From the cell containing the given text, extract its center point as (X, Y) coordinate. 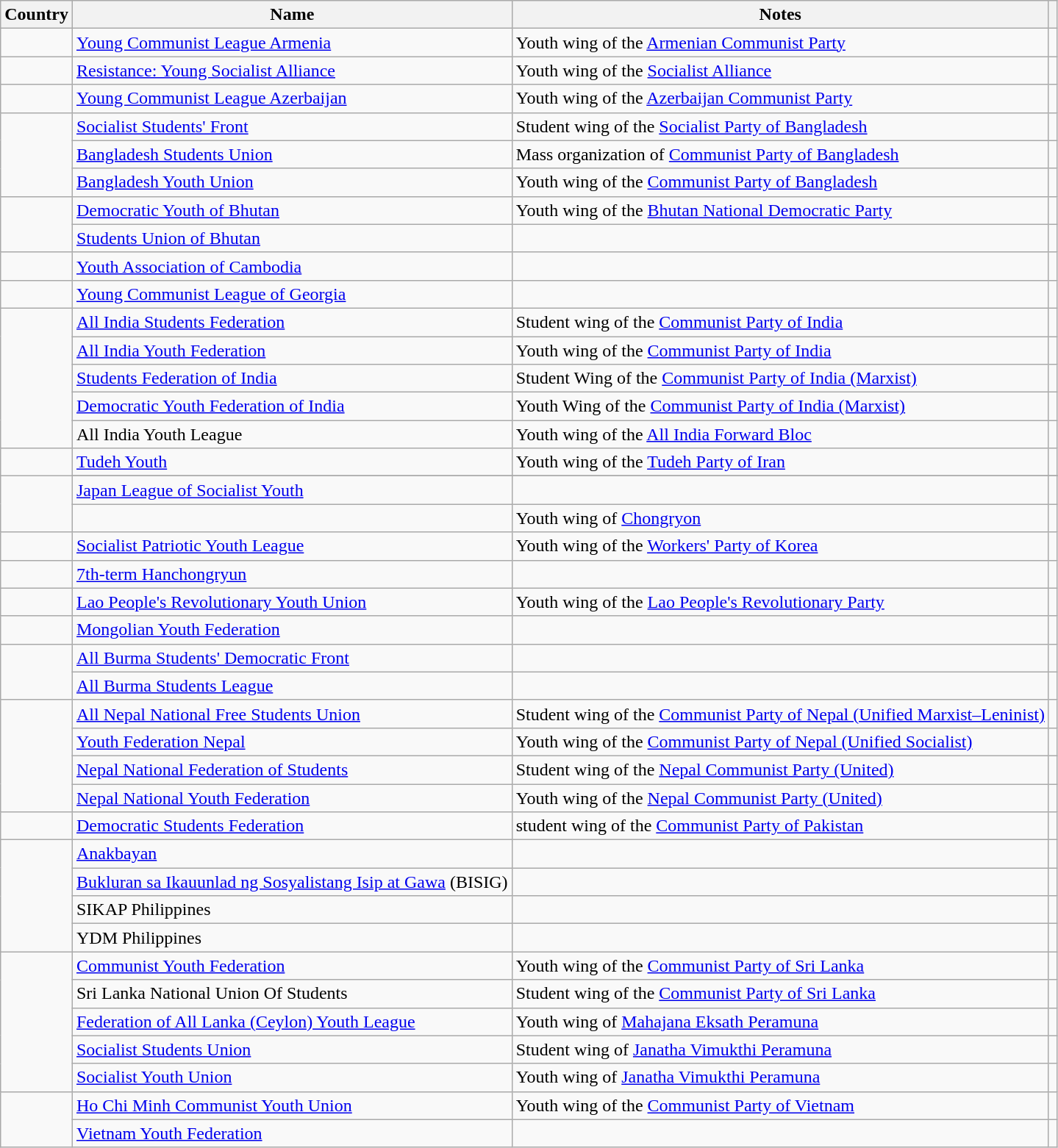
Youth wing of the Workers' Party of Korea (780, 546)
Socialist Students Union (292, 1050)
YDM Philippines (292, 938)
Youth wing of Mahajana Eksath Peramuna (780, 1022)
Democratic Youth Federation of India (292, 406)
Bukluran sa Ikauunlad ng Sosyalistang Isip at Gawa (BISIG) (292, 882)
Young Communist League Armenia (292, 43)
Youth wing of the Lao People's Revolutionary Party (780, 602)
Students Federation of India (292, 379)
Socialist Patriotic Youth League (292, 546)
Mass organization of Communist Party of Bangladesh (780, 154)
Youth wing of the Communist Party of India (780, 351)
Anakbayan (292, 854)
Student Wing of the Communist Party of India (Marxist) (780, 379)
Ho Chi Minh Communist Youth Union (292, 1105)
Youth wing of the Armenian Communist Party (780, 43)
Youth wing of the Communist Party of Bangladesh (780, 182)
Youth wing of the Tudeh Party of Iran (780, 462)
Youth Association of Cambodia (292, 266)
Youth wing of the Communist Party of Sri Lanka (780, 966)
Democratic Youth of Bhutan (292, 210)
student wing of the Communist Party of Pakistan (780, 826)
Socialist Students' Front (292, 126)
Democratic Students Federation (292, 826)
All Nepal National Free Students Union (292, 714)
Youth wing of Chongryon (780, 518)
Tudeh Youth (292, 462)
Youth wing of the Bhutan National Democratic Party (780, 210)
Youth wing of the All India Forward Bloc (780, 434)
Vietnam Youth Federation (292, 1133)
All India Youth League (292, 434)
Student wing of the Communist Party of India (780, 322)
Mongolian Youth Federation (292, 630)
Youth wing of the Socialist Alliance (780, 71)
Federation of All Lanka (Ceylon) Youth League (292, 1022)
All Burma Students' Democratic Front (292, 658)
Notes (780, 15)
Student wing of Janatha Vimukthi Peramuna (780, 1050)
Students Union of Bhutan (292, 238)
Young Communist League of Georgia (292, 294)
Sri Lanka National Union Of Students (292, 994)
Youth wing of the Communist Party of Vietnam (780, 1105)
Lao People's Revolutionary Youth Union (292, 602)
Resistance: Young Socialist Alliance (292, 71)
Communist Youth Federation (292, 966)
Bangladesh Students Union (292, 154)
Country (37, 15)
All Burma Students League (292, 686)
Bangladesh Youth Union (292, 182)
Socialist Youth Union (292, 1077)
Nepal National Federation of Students (292, 769)
SIKAP Philippines (292, 910)
Student wing of the Communist Party of Nepal (Unified Marxist–Leninist) (780, 714)
Youth wing of the Communist Party of Nepal (Unified Socialist) (780, 742)
Japan League of Socialist Youth (292, 490)
Youth wing of the Nepal Communist Party (United) (780, 797)
Youth Wing of the Communist Party of India (Marxist) (780, 406)
All India Students Federation (292, 322)
Youth wing of the Azerbaijan Communist Party (780, 98)
7th-term Hanchongryun (292, 574)
Nepal National Youth Federation (292, 797)
Youth wing of Janatha Vimukthi Peramuna (780, 1077)
Youth Federation Nepal (292, 742)
Name (292, 15)
Young Communist League Azerbaijan (292, 98)
Student wing of the Communist Party of Sri Lanka (780, 994)
Student wing of the Socialist Party of Bangladesh (780, 126)
All India Youth Federation (292, 351)
Student wing of the Nepal Communist Party (United) (780, 769)
